Determine the (x, y) coordinate at the center of the cell enclosing the given text.  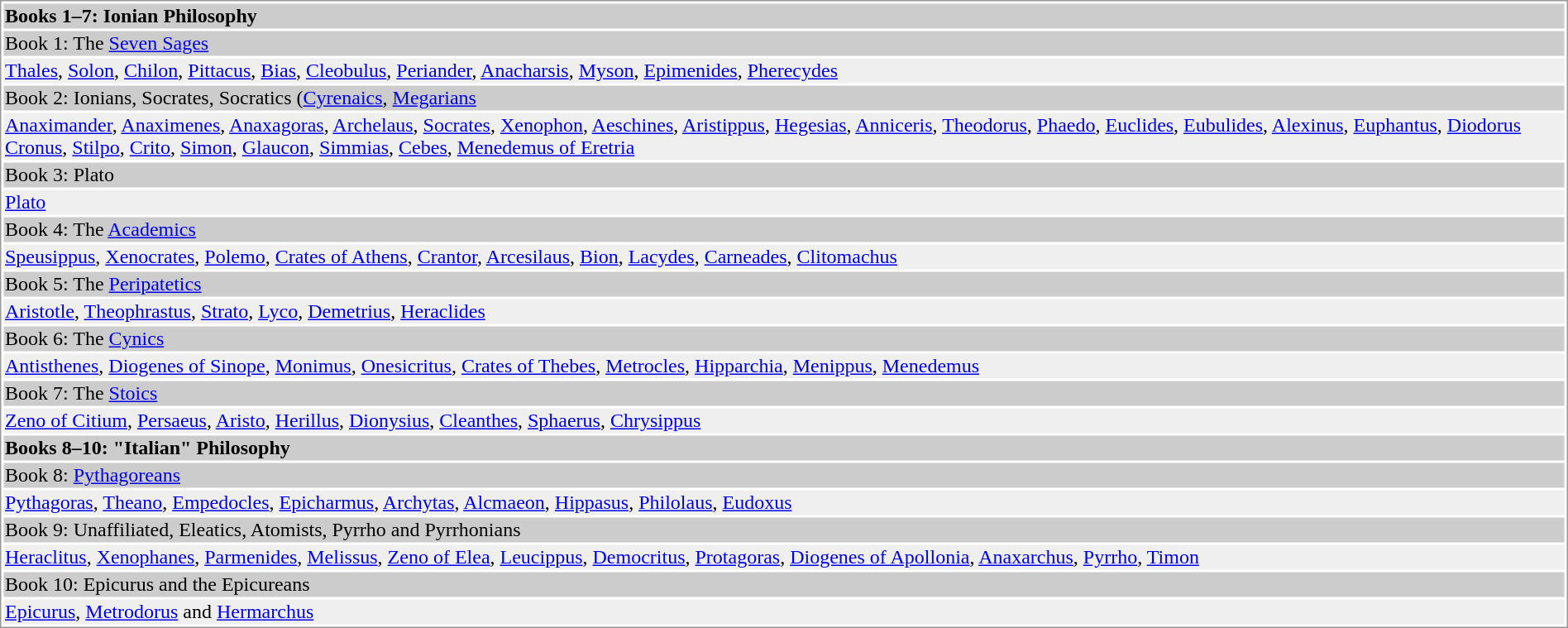
Book 2: Ionians, Socrates, Socratics (Cyrenaics, Megarians (784, 98)
Books 8–10: "Italian" Philosophy (784, 448)
Plato (784, 203)
Book 1: The Seven Sages (784, 44)
Heraclitus, Xenophanes, Parmenides, Melissus, Zeno of Elea, Leucippus, Democritus, Protagoras, Diogenes of Apollonia, Anaxarchus, Pyrrho, Timon (784, 557)
Book 3: Plato (784, 175)
Book 6: The Cynics (784, 338)
Aristotle, Theophrastus, Strato, Lyco, Demetrius, Heraclides (784, 312)
Zeno of Citium, Persaeus, Aristo, Herillus, Dionysius, Cleanthes, Sphaerus, Chrysippus (784, 421)
Book 4: The Academics (784, 229)
Book 5: The Peripatetics (784, 284)
Antisthenes, Diogenes of Sinope, Monimus, Onesicritus, Crates of Thebes, Metrocles, Hipparchia, Menippus, Menedemus (784, 367)
Books 1–7: Ionian Philosophy (784, 16)
Book 9: Unaffiliated, Eleatics, Atomists, Pyrrho and Pyrrhonians (784, 530)
Book 10: Epicurus and the Epicureans (784, 585)
Book 7: The Stoics (784, 393)
Pythagoras, Theano, Empedocles, Epicharmus, Archytas, Alcmaeon, Hippasus, Philolaus, Eudoxus (784, 502)
Thales, Solon, Chilon, Pittacus, Bias, Cleobulus, Periander, Anacharsis, Myson, Epimenides, Pherecydes (784, 70)
Epicurus, Metrodorus and Hermarchus (784, 611)
Book 8: Pythagoreans (784, 476)
Speusippus, Xenocrates, Polemo, Crates of Athens, Crantor, Arcesilaus, Bion, Lacydes, Carneades, Clitomachus (784, 257)
